Detect which cell encompasses the target text, then output its [x, y] center coordinate. 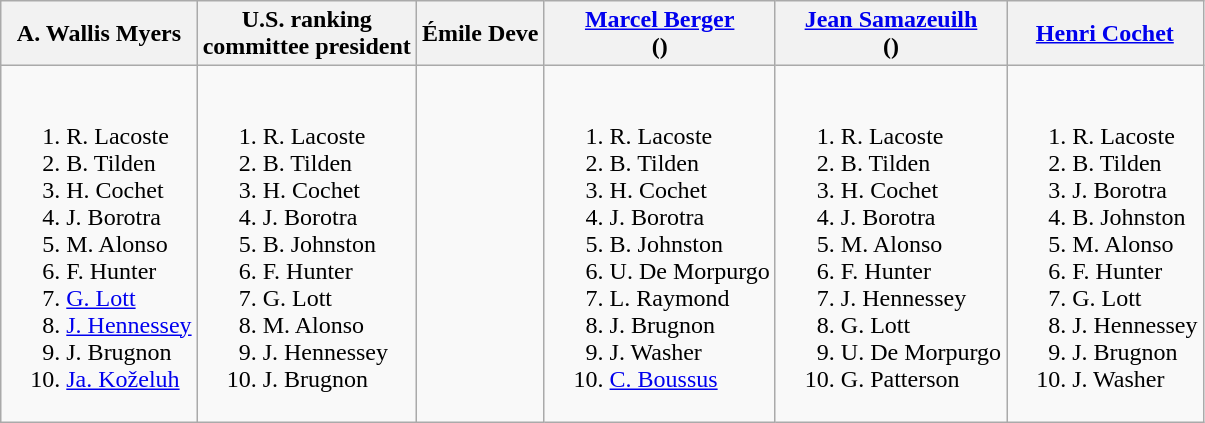
R. Lacoste B. Tilden H. Cochet J. Borotra B. Johnston U. De Morpurgo L. Raymond J. Brugnon J. Washer C. Boussus [660, 244]
Marcel Berger() [660, 34]
R. Lacoste B. Tilden J. Borotra B. Johnston M. Alonso F. Hunter G. Lott J. Hennessey J. Brugnon J. Washer [1105, 244]
U.S. rankingcommittee president [306, 34]
R. Lacoste B. Tilden H. Cochet J. Borotra M. Alonso F. Hunter J. Hennessey G. Lott U. De Morpurgo G. Patterson [890, 244]
Henri Cochet [1105, 34]
R. Lacoste B. Tilden H. Cochet J. Borotra B. Johnston F. Hunter G. Lott M. Alonso J. Hennessey J. Brugnon [306, 244]
A. Wallis Myers [99, 34]
Émile Deve [480, 34]
Jean Samazeuilh() [890, 34]
R. Lacoste B. Tilden H. Cochet J. Borotra M. Alonso F. Hunter G. Lott J. Hennessey J. Brugnon Ja. Koželuh [99, 244]
